Search for the cell housing the specified text and yield its (x, y) center coordinate. 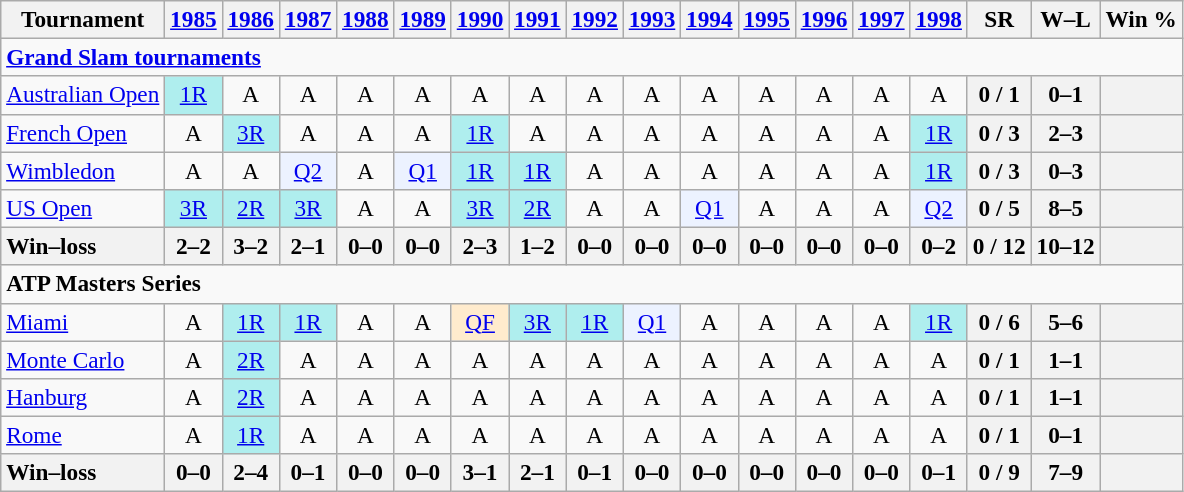
1989 (422, 19)
2–4 (250, 473)
1997 (882, 19)
1995 (766, 19)
Rome (83, 435)
QF (480, 322)
1996 (824, 19)
0 / 12 (999, 246)
1990 (480, 19)
1994 (710, 19)
Tournament (83, 19)
Wimbledon (83, 170)
1985 (194, 19)
W–L (1066, 19)
Monte Carlo (83, 359)
Miami (83, 322)
1991 (538, 19)
1993 (652, 19)
0 / 5 (999, 208)
0–2 (938, 246)
US Open (83, 208)
Win % (1141, 19)
SR (999, 19)
1992 (594, 19)
Australian Open (83, 95)
7–9 (1066, 473)
0 / 6 (999, 322)
0–3 (1066, 170)
Hanburg (83, 397)
8–5 (1066, 208)
1987 (308, 19)
1998 (938, 19)
5–6 (1066, 322)
1988 (366, 19)
2–2 (194, 246)
French Open (83, 133)
ATP Masters Series (592, 284)
Grand Slam tournaments (592, 57)
1986 (250, 19)
1–2 (538, 246)
0 / 9 (999, 473)
3–1 (480, 473)
3–2 (250, 246)
10–12 (1066, 246)
